From the cell containing the given text, extract its center point as [X, Y] coordinate. 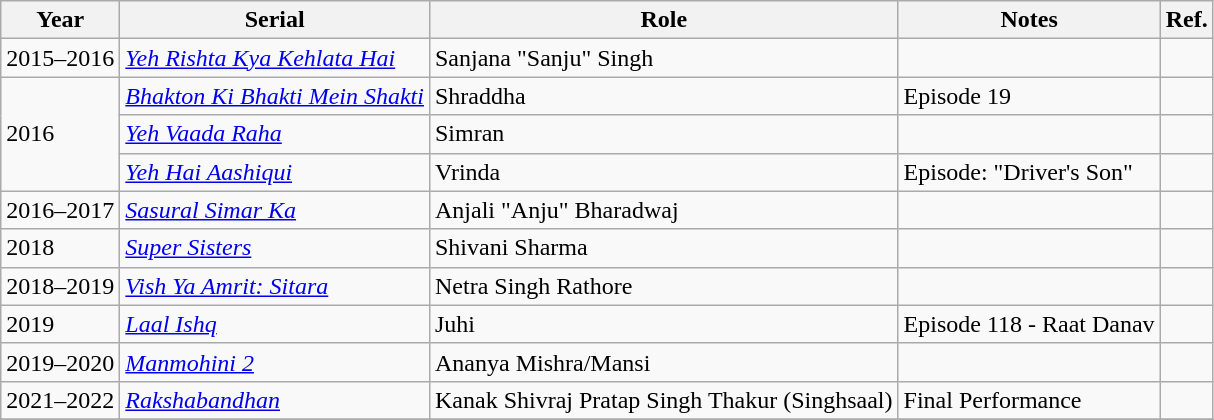
2015–2016 [60, 58]
2019–2020 [60, 362]
Shraddha [664, 96]
Kanak Shivraj Pratap Singh Thakur (Singhsaal) [664, 400]
Juhi [664, 324]
Sasural Simar Ka [275, 210]
2018 [60, 248]
Anjali "Anju" Bharadwaj [664, 210]
Rakshabandhan [275, 400]
Bhakton Ki Bhakti Mein Shakti [275, 96]
2016–2017 [60, 210]
Yeh Rishta Kya Kehlata Hai [275, 58]
Shivani Sharma [664, 248]
Laal Ishq [275, 324]
Notes [1029, 20]
Yeh Hai Aashiqui [275, 172]
Netra Singh Rathore [664, 286]
2021–2022 [60, 400]
Final Performance [1029, 400]
Year [60, 20]
Vrinda [664, 172]
Vish Ya Amrit: Sitara [275, 286]
Episode: "Driver's Son" [1029, 172]
Episode 19 [1029, 96]
Sanjana "Sanju" Singh [664, 58]
Role [664, 20]
Yeh Vaada Raha [275, 134]
Manmohini 2 [275, 362]
Serial [275, 20]
Episode 118 - Raat Danav [1029, 324]
Super Sisters [275, 248]
2019 [60, 324]
Simran [664, 134]
Ananya Mishra/Mansi [664, 362]
Ref. [1186, 20]
2018–2019 [60, 286]
2016 [60, 134]
